Locate the cell with the specified text and output its [X, Y] center coordinate. 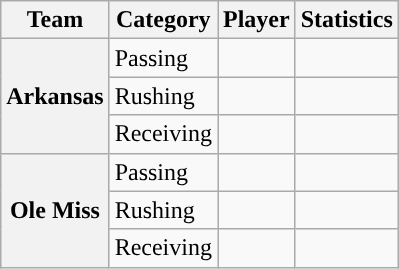
Statistics [346, 20]
Player [257, 20]
Team [55, 20]
Arkansas [55, 96]
Ole Miss [55, 210]
Category [163, 20]
